Scan for the cell matching the given text and deliver its [x, y] coordinate at center. 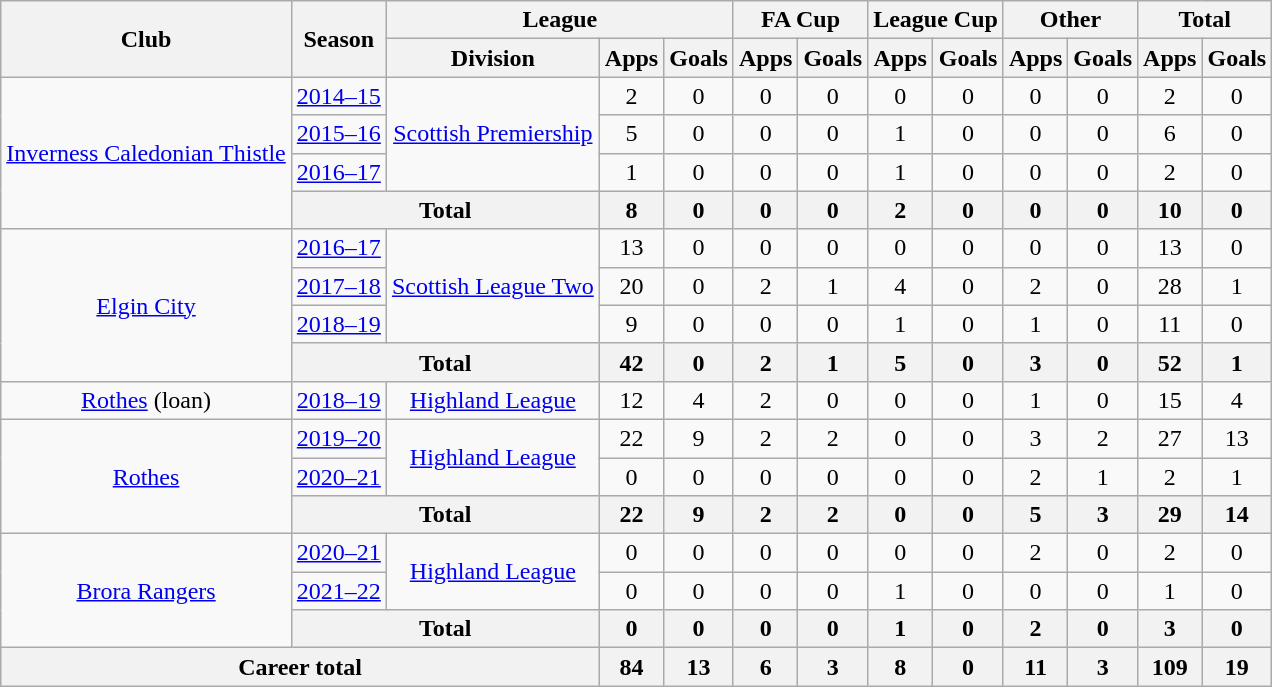
Other [1070, 20]
Scottish League Two [492, 286]
Division [492, 58]
Brora Rangers [146, 591]
Rothes [146, 476]
Rothes (loan) [146, 400]
Elgin City [146, 305]
19 [1237, 667]
20 [631, 286]
28 [1170, 286]
2014–15 [338, 96]
Inverness Caledonian Thistle [146, 153]
29 [1170, 515]
2015–16 [338, 134]
Season [338, 39]
League [560, 20]
15 [1170, 400]
Career total [300, 667]
14 [1237, 515]
2019–20 [338, 438]
10 [1170, 210]
52 [1170, 362]
12 [631, 400]
Club [146, 39]
League Cup [936, 20]
84 [631, 667]
FA Cup [800, 20]
42 [631, 362]
27 [1170, 438]
2021–22 [338, 591]
Scottish Premiership [492, 134]
109 [1170, 667]
2017–18 [338, 286]
